From the cell containing the given text, extract its center point as (x, y) coordinate. 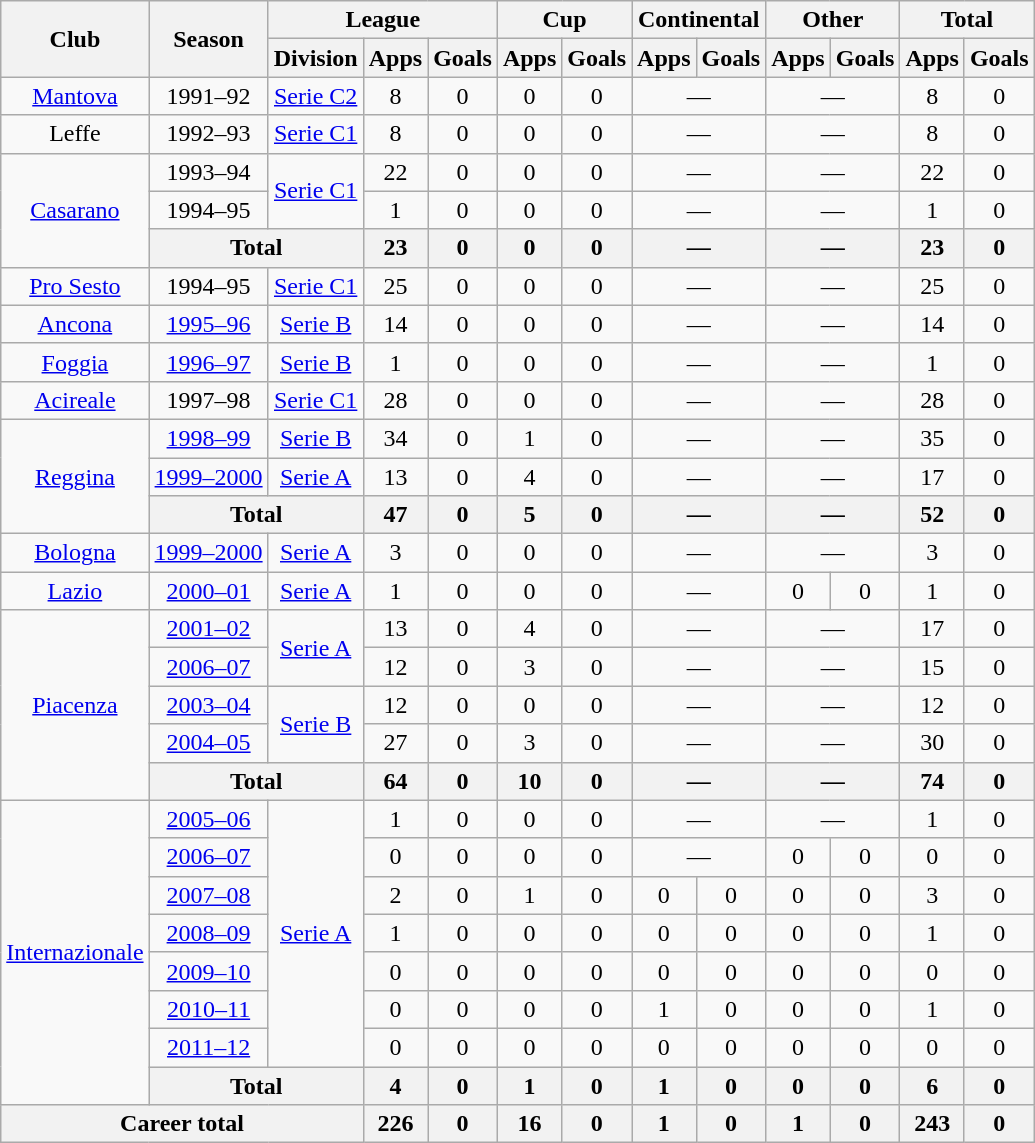
34 (395, 438)
2003–04 (208, 705)
Acireale (75, 400)
Division (316, 58)
Casarano (75, 210)
1997–98 (208, 400)
226 (395, 1124)
2008–09 (208, 933)
10 (529, 781)
Leffe (75, 134)
Serie C2 (316, 96)
74 (932, 781)
2001–02 (208, 629)
243 (932, 1124)
2000–01 (208, 591)
1996–97 (208, 362)
League (382, 20)
Club (75, 39)
1998–99 (208, 438)
Season (208, 39)
Cup (564, 20)
Foggia (75, 362)
35 (932, 438)
2007–08 (208, 895)
5 (529, 515)
Bologna (75, 553)
Piacenza (75, 705)
1995–96 (208, 324)
Internazionale (75, 952)
Reggina (75, 476)
Other (833, 20)
2010–11 (208, 1009)
Career total (182, 1124)
47 (395, 515)
15 (932, 667)
52 (932, 515)
2 (395, 895)
Ancona (75, 324)
2009–10 (208, 971)
27 (395, 743)
16 (529, 1124)
2005–06 (208, 819)
1991–92 (208, 96)
Pro Sesto (75, 286)
Mantova (75, 96)
1993–94 (208, 172)
64 (395, 781)
2011–12 (208, 1047)
30 (932, 743)
6 (932, 1085)
Continental (699, 20)
2004–05 (208, 743)
1992–93 (208, 134)
Lazio (75, 591)
